Detect which cell encompasses the target text, then output its [x, y] center coordinate. 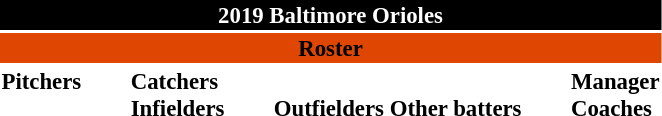
Roster [330, 48]
2019 Baltimore Orioles [330, 15]
